Output the (X, Y) coordinate of the center of the cell containing the given text.  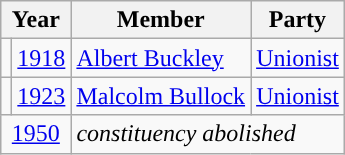
Malcolm Bullock (161, 96)
Party (298, 20)
1950 (36, 134)
Member (161, 20)
1923 (42, 96)
Year (36, 20)
Albert Buckley (161, 58)
constituency abolished (208, 134)
1918 (42, 58)
